Return the (x, y) coordinate for the center point of the cell that contains the specified text.  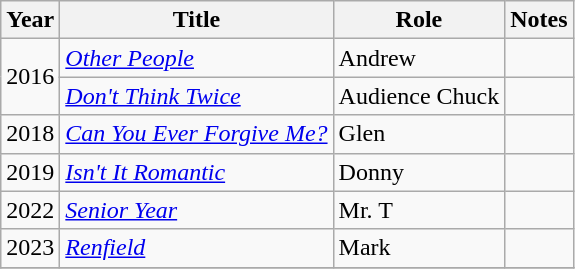
2023 (30, 248)
2018 (30, 134)
Year (30, 20)
2019 (30, 172)
Isn't It Romantic (196, 172)
2016 (30, 77)
Andrew (419, 58)
Senior Year (196, 210)
Renfield (196, 248)
Role (419, 20)
Audience Chuck (419, 96)
Glen (419, 134)
Donny (419, 172)
Mark (419, 248)
Other People (196, 58)
Don't Think Twice (196, 96)
Can You Ever Forgive Me? (196, 134)
Mr. T (419, 210)
Title (196, 20)
Notes (539, 20)
2022 (30, 210)
